Scan for the cell matching the given text and deliver its [x, y] coordinate at center. 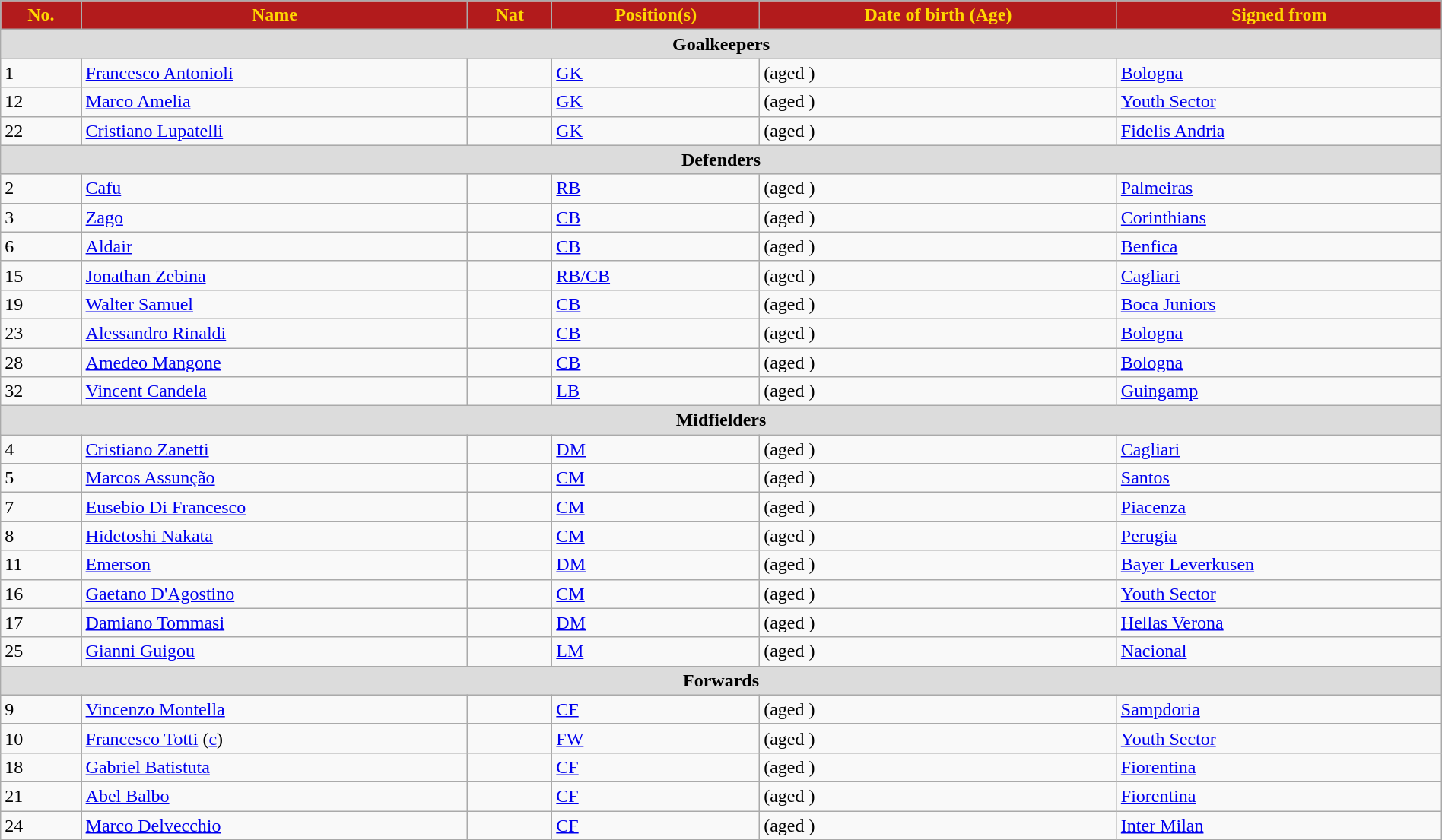
Palmeiras [1279, 189]
Inter Milan [1279, 825]
Position(s) [656, 15]
22 [41, 131]
Zago [275, 217]
10 [41, 738]
Defenders [721, 160]
Cristiano Zanetti [275, 449]
Francesco Totti (c) [275, 738]
Perugia [1279, 536]
Name [275, 15]
Piacenza [1279, 507]
Abel Balbo [275, 796]
18 [41, 767]
Cafu [275, 189]
3 [41, 217]
19 [41, 304]
Marcos Assunção [275, 478]
17 [41, 623]
Marco Delvecchio [275, 825]
24 [41, 825]
Hidetoshi Nakata [275, 536]
32 [41, 391]
16 [41, 594]
Santos [1279, 478]
Midfielders [721, 420]
Hellas Verona [1279, 623]
Corinthians [1279, 217]
Goalkeepers [721, 44]
8 [41, 536]
RB/CB [656, 275]
Vincent Candela [275, 391]
Aldair [275, 246]
12 [41, 102]
Fidelis Andria [1279, 131]
6 [41, 246]
Benfica [1279, 246]
2 [41, 189]
Vincenzo Montella [275, 709]
Jonathan Zebina [275, 275]
Date of birth (Age) [939, 15]
Walter Samuel [275, 304]
Gabriel Batistuta [275, 767]
Nacional [1279, 651]
Boca Juniors [1279, 304]
Gianni Guigou [275, 651]
Signed from [1279, 15]
Guingamp [1279, 391]
7 [41, 507]
23 [41, 333]
Gaetano D'Agostino [275, 594]
Amedeo Mangone [275, 363]
4 [41, 449]
25 [41, 651]
Cristiano Lupatelli [275, 131]
FW [656, 738]
Forwards [721, 680]
Eusebio Di Francesco [275, 507]
28 [41, 363]
Nat [510, 15]
1 [41, 73]
5 [41, 478]
Bayer Leverkusen [1279, 565]
Marco Amelia [275, 102]
LM [656, 651]
Francesco Antonioli [275, 73]
15 [41, 275]
Emerson [275, 565]
RB [656, 189]
No. [41, 15]
21 [41, 796]
9 [41, 709]
Sampdoria [1279, 709]
Damiano Tommasi [275, 623]
Alessandro Rinaldi [275, 333]
11 [41, 565]
LB [656, 391]
